Search for the cell housing the specified text and yield its (x, y) center coordinate. 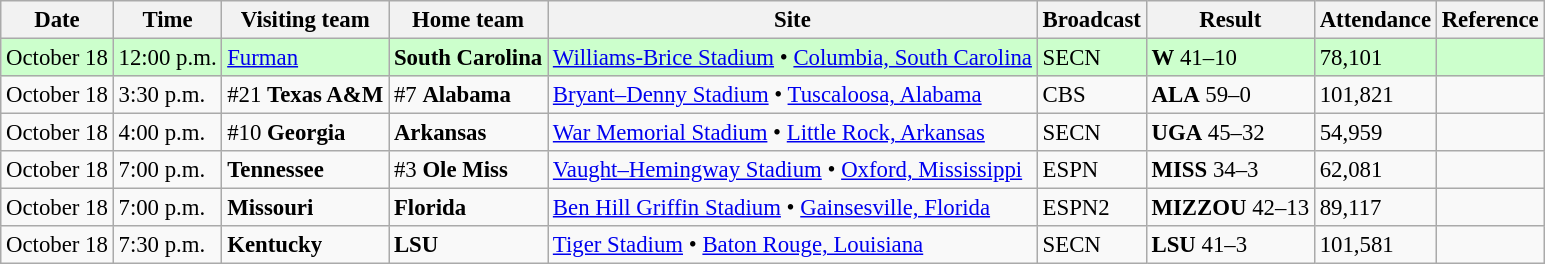
#7 Alabama (468, 95)
War Memorial Stadium • Little Rock, Arkansas (793, 133)
Date (57, 20)
4:00 p.m. (168, 133)
Visiting team (306, 20)
Ben Hill Griffin Stadium • Gainsesville, Florida (793, 208)
89,117 (1375, 208)
#21 Texas A&M (306, 95)
Home team (468, 20)
UGA 45–32 (1230, 133)
Williams-Brice Stadium • Columbia, South Carolina (793, 58)
Reference (1490, 20)
Attendance (1375, 20)
3:30 p.m. (168, 95)
Result (1230, 20)
Tennessee (306, 170)
7:30 p.m. (168, 245)
Florida (468, 208)
Bryant–Denny Stadium • Tuscaloosa, Alabama (793, 95)
Arkansas (468, 133)
MIZZOU 42–13 (1230, 208)
Kentucky (306, 245)
#3 Ole Miss (468, 170)
ESPN (1092, 170)
78,101 (1375, 58)
ALA 59–0 (1230, 95)
ESPN2 (1092, 208)
Tiger Stadium • Baton Rouge, Louisiana (793, 245)
Missouri (306, 208)
12:00 p.m. (168, 58)
101,821 (1375, 95)
Vaught–Hemingway Stadium • Oxford, Mississippi (793, 170)
#10 Georgia (306, 133)
South Carolina (468, 58)
Broadcast (1092, 20)
101,581 (1375, 245)
MISS 34–3 (1230, 170)
W 41–10 (1230, 58)
62,081 (1375, 170)
CBS (1092, 95)
LSU 41–3 (1230, 245)
Furman (306, 58)
LSU (468, 245)
Time (168, 20)
54,959 (1375, 133)
Site (793, 20)
